Extract the [x, y] coordinate from the center of the cell holding the provided text.  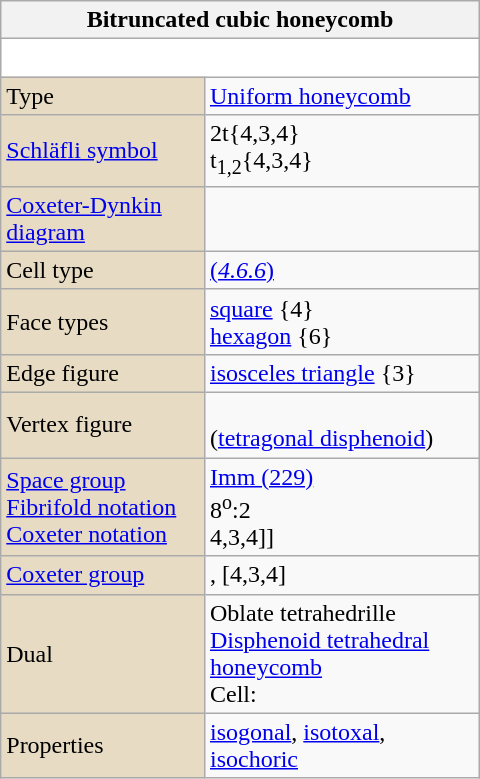
Properties [103, 746]
, [4,3,4] [342, 575]
(4.6.6) [342, 270]
isosceles triangle {3} [342, 373]
2t{4,3,4}t1,2{4,3,4} [342, 150]
square {4}hexagon {6} [342, 322]
Bitruncated cubic honeycomb [240, 20]
Coxeter group [103, 575]
Space groupFibrifold notationCoxeter notation [103, 508]
Type [103, 96]
Vertex figure [103, 426]
Schläfli symbol [103, 150]
Imm (229)8o:24,3,4]] [342, 508]
Oblate tetrahedrilleDisphenoid tetrahedral honeycombCell: [342, 654]
Dual [103, 654]
Coxeter-Dynkin diagram [103, 218]
isogonal, isotoxal, isochoric [342, 746]
(tetragonal disphenoid) [342, 426]
Uniform honeycomb [342, 96]
Cell type [103, 270]
Face types [103, 322]
Edge figure [103, 373]
